Find where the given text appears and provide that cell's center as (X, Y) coordinate. 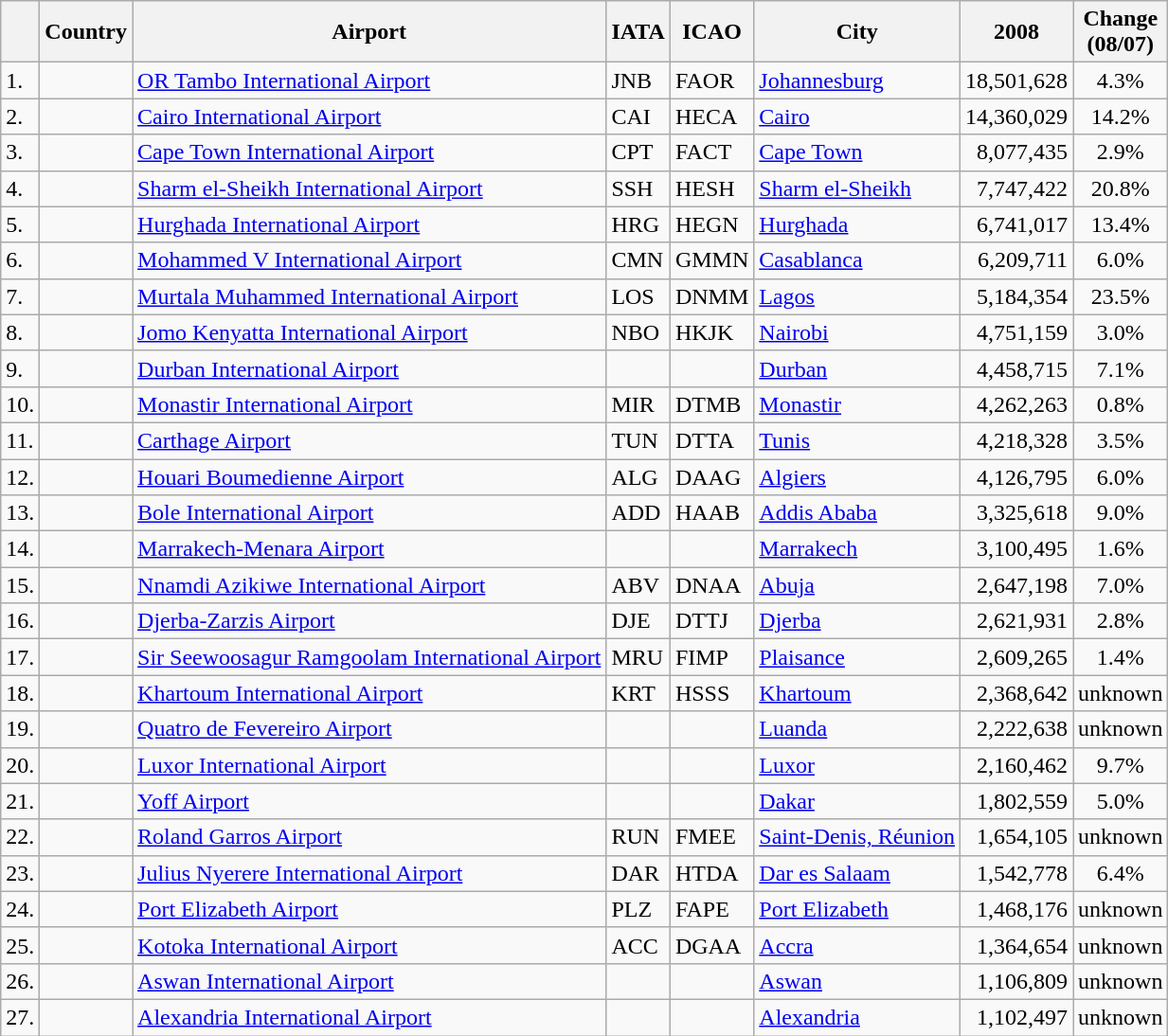
8. (21, 332)
2.9% (1121, 152)
2,621,931 (1015, 621)
Cape Town International Airport (369, 152)
Mohammed V International Airport (369, 260)
Luxor International Airport (369, 765)
Change (08/07) (1121, 32)
Sir Seewoosagur Ramgoolam International Airport (369, 657)
9. (21, 368)
Airport (369, 32)
ADD (638, 513)
2,609,265 (1015, 657)
DAAG (711, 476)
1,102,497 (1015, 1017)
9.7% (1121, 765)
15. (21, 585)
4.3% (1121, 80)
Djerba (857, 621)
24. (21, 909)
Casablanca (857, 260)
PLZ (638, 909)
3.5% (1121, 440)
City (857, 32)
3,100,495 (1015, 549)
RUN (638, 837)
Plaisance (857, 657)
GMMN (711, 260)
DJE (638, 621)
21. (21, 801)
Port Elizabeth (857, 909)
Khartoum (857, 693)
18,501,628 (1015, 80)
1,542,778 (1015, 873)
2008 (1015, 32)
Monastir International Airport (369, 404)
16. (21, 621)
11. (21, 440)
2.8% (1121, 621)
HTDA (711, 873)
Dar es Salaam (857, 873)
12. (21, 476)
14,360,029 (1015, 116)
Hurghada International Airport (369, 224)
26. (21, 981)
10. (21, 404)
4,458,715 (1015, 368)
CAI (638, 116)
1,364,654 (1015, 945)
23.5% (1121, 296)
Monastir (857, 404)
5.0% (1121, 801)
DAR (638, 873)
Dakar (857, 801)
6.4% (1121, 873)
4,126,795 (1015, 476)
1. (21, 80)
Tunis (857, 440)
Algiers (857, 476)
CMN (638, 260)
DNAA (711, 585)
Port Elizabeth Airport (369, 909)
JNB (638, 80)
4,751,159 (1015, 332)
Hurghada (857, 224)
IATA (638, 32)
7.1% (1121, 368)
1,802,559 (1015, 801)
1,654,105 (1015, 837)
2,647,198 (1015, 585)
Houari Boumedienne Airport (369, 476)
HESH (711, 188)
Abuja (857, 585)
ACC (638, 945)
25. (21, 945)
HKJK (711, 332)
Nnamdi Azikiwe International Airport (369, 585)
HECA (711, 116)
3. (21, 152)
19. (21, 729)
13. (21, 513)
7. (21, 296)
MIR (638, 404)
0.8% (1121, 404)
Alexandria International Airport (369, 1017)
Alexandria (857, 1017)
8,077,435 (1015, 152)
Nairobi (857, 332)
6,741,017 (1015, 224)
Durban (857, 368)
2,368,642 (1015, 693)
20.8% (1121, 188)
Khartoum International Airport (369, 693)
22. (21, 837)
20. (21, 765)
4,262,263 (1015, 404)
9.0% (1121, 513)
HEGN (711, 224)
Lagos (857, 296)
3,325,618 (1015, 513)
1,106,809 (1015, 981)
Murtala Muhammed International Airport (369, 296)
Accra (857, 945)
3.0% (1121, 332)
1.6% (1121, 549)
4. (21, 188)
5. (21, 224)
Saint-Denis, Réunion (857, 837)
FAOR (711, 80)
FIMP (711, 657)
Marrakech (857, 549)
DTMB (711, 404)
2. (21, 116)
DGAA (711, 945)
Durban International Airport (369, 368)
HSSS (711, 693)
7.0% (1121, 585)
ALG (638, 476)
Jomo Kenyatta International Airport (369, 332)
Johannesburg (857, 80)
FACT (711, 152)
HAAB (711, 513)
Addis Ababa (857, 513)
Marrakech-Menara Airport (369, 549)
1,468,176 (1015, 909)
Quatro de Fevereiro Airport (369, 729)
23. (21, 873)
2,160,462 (1015, 765)
NBO (638, 332)
1.4% (1121, 657)
Cairo (857, 116)
DNMM (711, 296)
Yoff Airport (369, 801)
Julius Nyerere International Airport (369, 873)
Luxor (857, 765)
Aswan International Airport (369, 981)
14.2% (1121, 116)
Sharm el-Sheikh International Airport (369, 188)
6,209,711 (1015, 260)
5,184,354 (1015, 296)
6. (21, 260)
Kotoka International Airport (369, 945)
Cape Town (857, 152)
Djerba-Zarzis Airport (369, 621)
18. (21, 693)
27. (21, 1017)
KRT (638, 693)
Luanda (857, 729)
2,222,638 (1015, 729)
14. (21, 549)
4,218,328 (1015, 440)
ABV (638, 585)
Roland Garros Airport (369, 837)
Sharm el-Sheikh (857, 188)
LOS (638, 296)
DTTJ (711, 621)
FAPE (711, 909)
Cairo International Airport (369, 116)
SSH (638, 188)
ICAO (711, 32)
7,747,422 (1015, 188)
Country (86, 32)
Bole International Airport (369, 513)
17. (21, 657)
HRG (638, 224)
CPT (638, 152)
FMEE (711, 837)
TUN (638, 440)
DTTA (711, 440)
MRU (638, 657)
Aswan (857, 981)
13.4% (1121, 224)
OR Tambo International Airport (369, 80)
Carthage Airport (369, 440)
